Capture the cell that displays the provided text and extract its (X, Y) central coordinate. 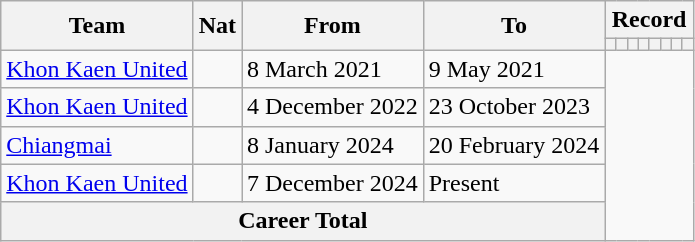
From (333, 26)
Chiangmai (97, 145)
Team (97, 26)
To (514, 26)
Career Total (303, 221)
Present (514, 183)
20 February 2024 (514, 145)
4 December 2022 (333, 107)
Record (649, 20)
8 January 2024 (333, 145)
Nat (217, 26)
8 March 2021 (333, 69)
9 May 2021 (514, 69)
23 October 2023 (514, 107)
7 December 2024 (333, 183)
